Identify which cell holds the provided text, then report its [X, Y] central coordinate. 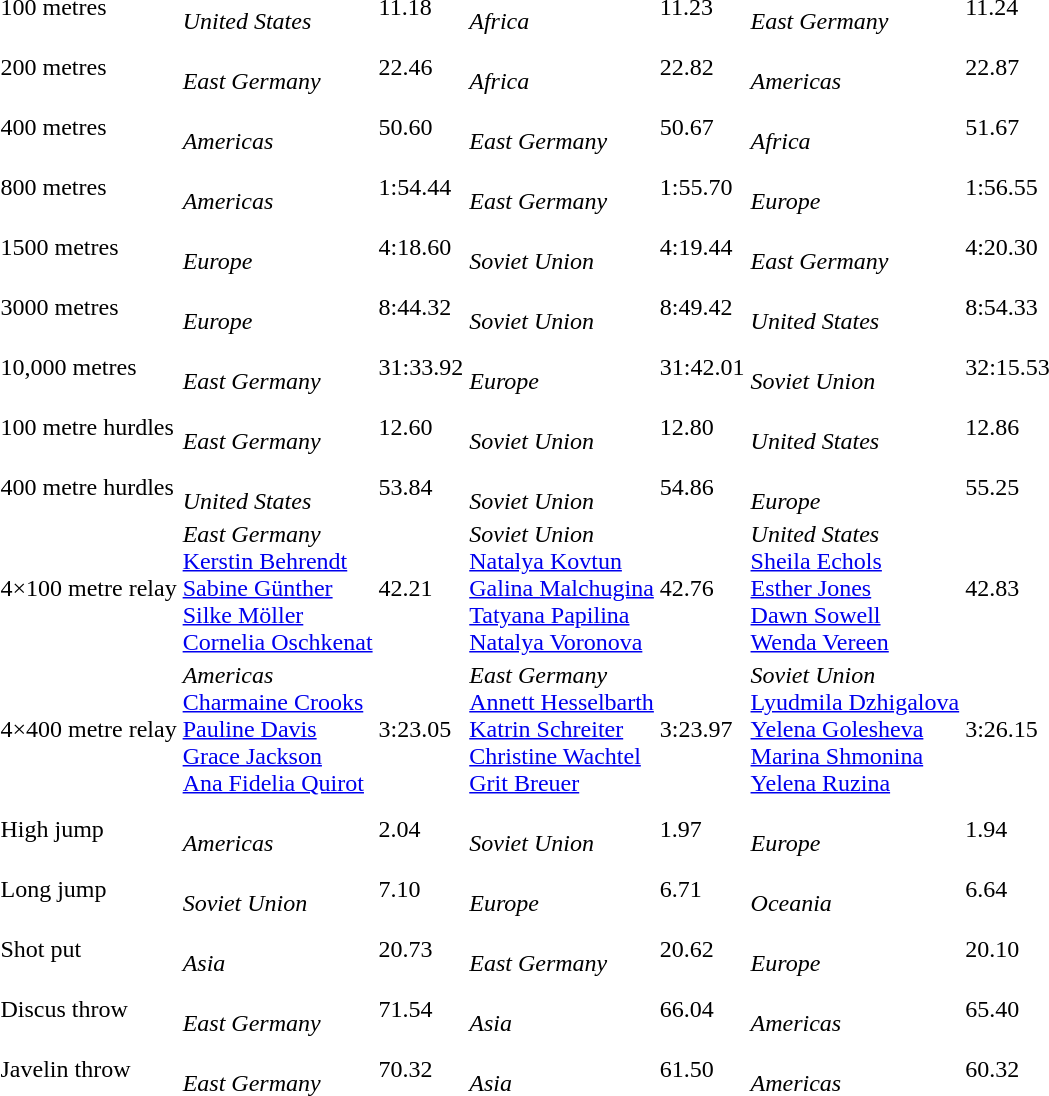
12.80 [702, 428]
50.60 [421, 128]
1:55.70 [702, 188]
6.71 [702, 890]
71.54 [421, 1010]
50.67 [702, 128]
1.97 [702, 830]
7.10 [421, 890]
4:19.44 [702, 248]
1:54.44 [421, 188]
22.82 [702, 68]
Oceania [855, 890]
8:44.32 [421, 308]
United StatesSheila EcholsEsther JonesDawn SowellWenda Vereen [855, 588]
31:42.01 [702, 368]
3:23.97 [702, 729]
42.21 [421, 588]
42.76 [702, 588]
AmericasCharmaine CrooksPauline DavisGrace JacksonAna Fidelia Quirot [278, 729]
20.62 [702, 950]
31:33.92 [421, 368]
12.60 [421, 428]
3:23.05 [421, 729]
53.84 [421, 488]
East GermanyAnnett HesselbarthKatrin SchreiterChristine WachtelGrit Breuer [562, 729]
East GermanyKerstin BehrendtSabine GüntherSilke MöllerCornelia Oschkenat [278, 588]
2.04 [421, 830]
20.73 [421, 950]
Soviet UnionNatalya KovtunGalina MalchuginaTatyana PapilinaNatalya Voronova [562, 588]
Soviet UnionLyudmila DzhigalovaYelena GoleshevaMarina ShmoninaYelena Ruzina [855, 729]
22.46 [421, 68]
66.04 [702, 1010]
4:18.60 [421, 248]
54.86 [702, 488]
8:49.42 [702, 308]
